Extract the [x, y] coordinate from the center of the cell holding the provided text.  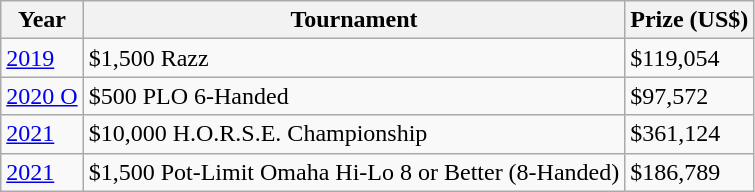
$10,000 H.O.R.S.E. Championship [354, 134]
$361,124 [690, 134]
$119,054 [690, 58]
2020 O [42, 96]
$1,500 Pot-Limit Omaha Hi-Lo 8 or Better (8-Handed) [354, 172]
$1,500 Razz [354, 58]
2019 [42, 58]
Year [42, 20]
Prize (US$) [690, 20]
$186,789 [690, 172]
$97,572 [690, 96]
$500 PLO 6-Handed [354, 96]
Tournament [354, 20]
